From the cell containing the given text, extract its center point as (X, Y) coordinate. 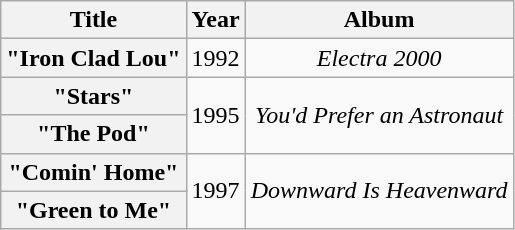
You'd Prefer an Astronaut (379, 115)
Album (379, 20)
Downward Is Heavenward (379, 191)
Electra 2000 (379, 58)
"Comin' Home" (94, 172)
1997 (216, 191)
"Stars" (94, 96)
Title (94, 20)
1992 (216, 58)
"Iron Clad Lou" (94, 58)
"The Pod" (94, 134)
1995 (216, 115)
Year (216, 20)
"Green to Me" (94, 210)
